Find where the given text appears and provide that cell's center as (x, y) coordinate. 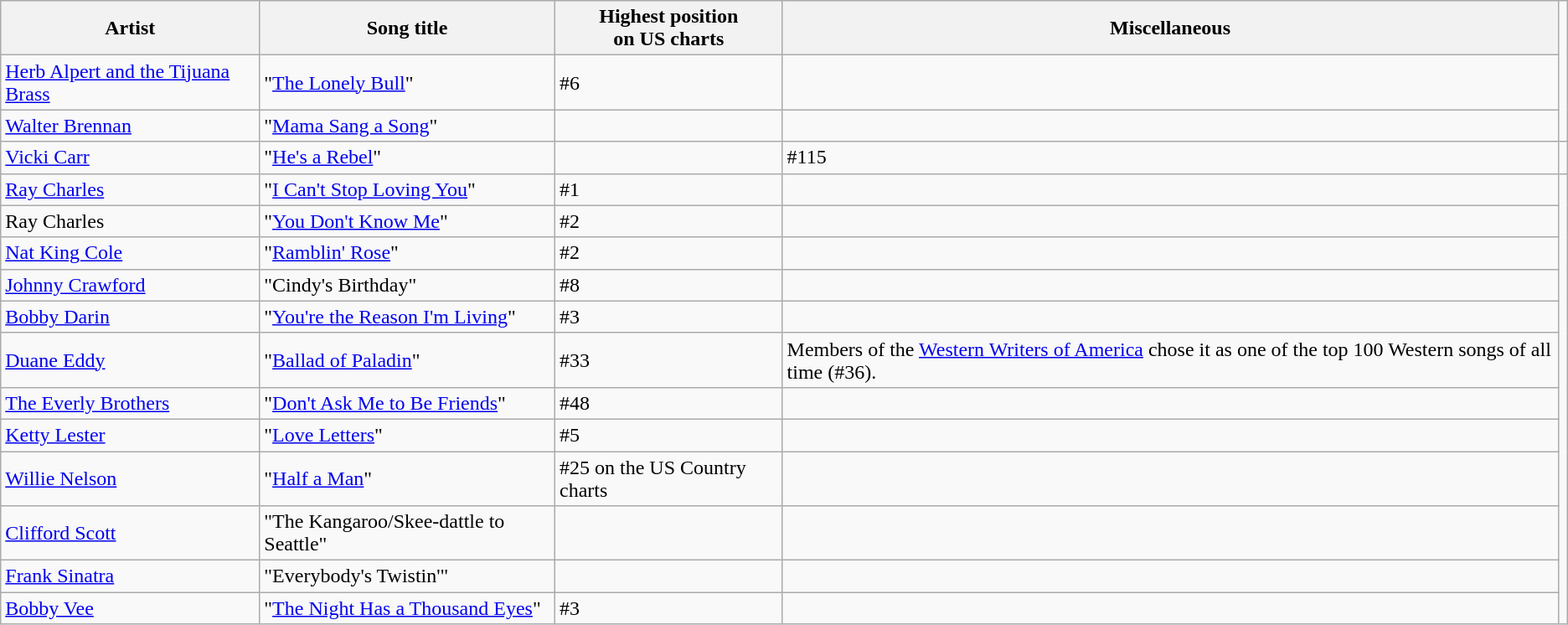
Miscellaneous (1170, 28)
#8 (668, 285)
"Half a Man" (407, 478)
"Don't Ask Me to Be Friends" (407, 403)
Vicki Carr (131, 158)
Bobby Darin (131, 317)
Highest position on US charts (668, 28)
Duane Eddy (131, 360)
Frank Sinatra (131, 576)
"The Night Has a Thousand Eyes" (407, 608)
Walter Brennan (131, 126)
"Mama Sang a Song" (407, 126)
#25 on the US Country charts (668, 478)
Johnny Crawford (131, 285)
Members of the Western Writers of America chose it as one of the top 100 Western songs of all time (#36). (1170, 360)
Willie Nelson (131, 478)
"The Lonely Bull" (407, 82)
Bobby Vee (131, 608)
#1 (668, 189)
"Ballad of Paladin" (407, 360)
"Cindy's Birthday" (407, 285)
"Everybody's Twistin'" (407, 576)
Ketty Lester (131, 435)
#33 (668, 360)
#48 (668, 403)
Herb Alpert and the Tijuana Brass (131, 82)
"Ramblin' Rose" (407, 253)
#115 (1170, 158)
Nat King Cole (131, 253)
"You Don't Know Me" (407, 221)
"He's a Rebel" (407, 158)
Artist (131, 28)
Song title (407, 28)
"Love Letters" (407, 435)
#6 (668, 82)
"You're the Reason I'm Living" (407, 317)
The Everly Brothers (131, 403)
Clifford Scott (131, 533)
#5 (668, 435)
"The Kangaroo/Skee-dattle to Seattle" (407, 533)
"I Can't Stop Loving You" (407, 189)
